From the cell containing the given text, extract its center point as (x, y) coordinate. 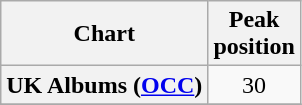
UK Albums (OCC) (104, 85)
30 (254, 85)
Peakposition (254, 34)
Chart (104, 34)
